From the cell containing the given text, extract its center point as (X, Y) coordinate. 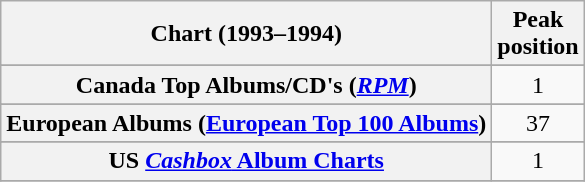
Peakposition (538, 34)
European Albums (European Top 100 Albums) (246, 123)
Canada Top Albums/CD's (RPM) (246, 85)
Chart (1993–1994) (246, 34)
US Cashbox Album Charts (246, 161)
37 (538, 123)
